Determine the (X, Y) coordinate at the center of the cell enclosing the given text.  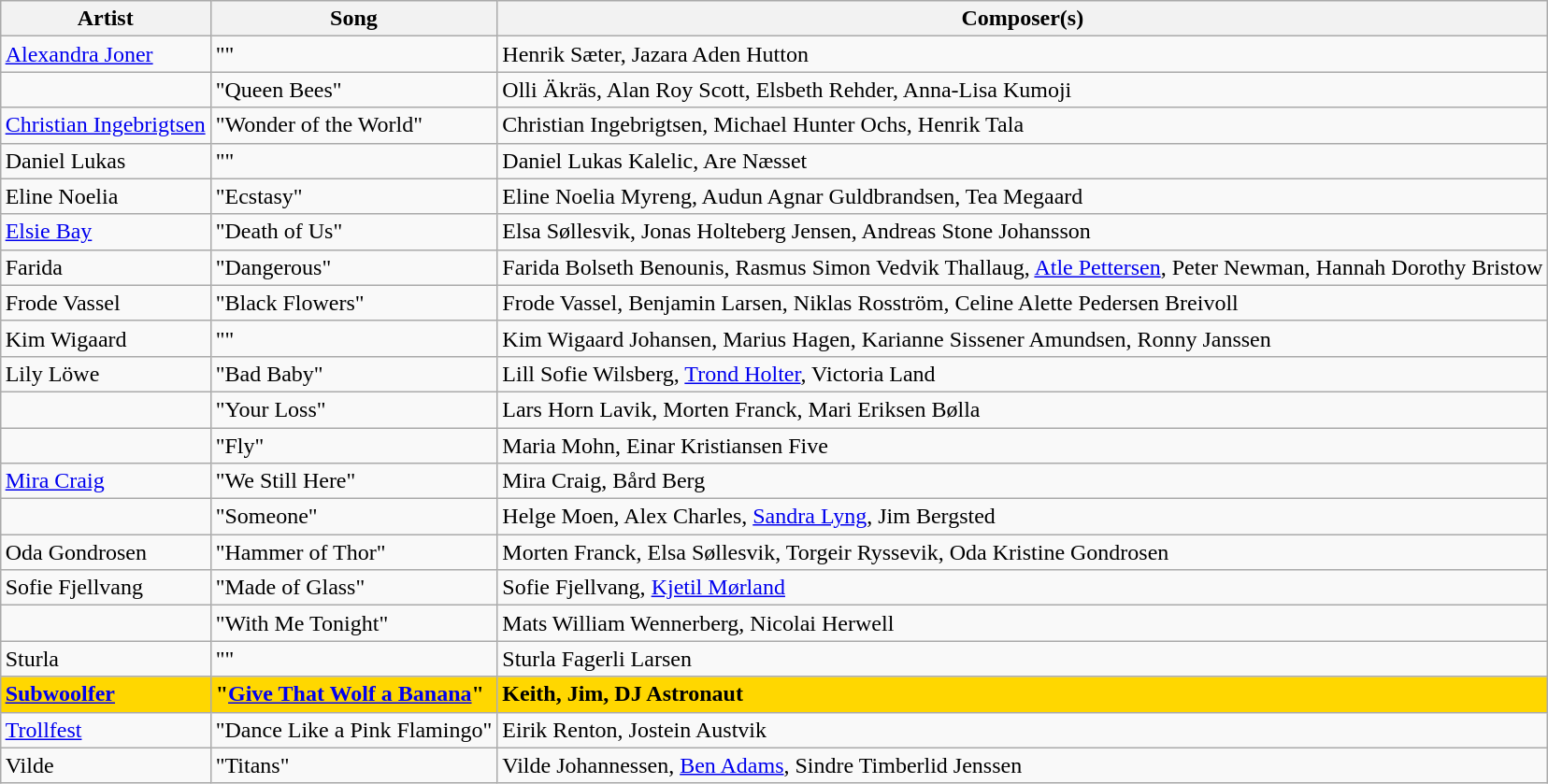
Helge Moen, Alex Charles, Sandra Lyng, Jim Bergsted (1023, 517)
"Someone" (353, 517)
"Ecstasy" (353, 196)
Christian Ingebrigtsen (105, 125)
Maria Mohn, Einar Kristiansen Five (1023, 446)
Kim Wigaard Johansen, Marius Hagen, Karianne Sissener Amundsen, Ronny Janssen (1023, 338)
"Queen Bees" (353, 90)
Mira Craig (105, 481)
Farida Bolseth Benounis, Rasmus Simon Vedvik Thallaug, Atle Pettersen, Peter Newman, Hannah Dorothy Bristow (1023, 267)
Sofie Fjellvang, Kjetil Mørland (1023, 588)
Elsa Søllesvik, Jonas Holteberg Jensen, Andreas Stone Johansson (1023, 232)
Farida (105, 267)
Morten Franck, Elsa Søllesvik, Torgeir Ryssevik, Oda Kristine Gondrosen (1023, 552)
"Wonder of the World" (353, 125)
Eline Noelia (105, 196)
Frode Vassel (105, 303)
Eirik Renton, Jostein Austvik (1023, 730)
Subwoolfer (105, 694)
Eline Noelia Myreng, Audun Agnar Guldbrandsen, Tea Megaard (1023, 196)
Song (353, 19)
Henrik Sæter, Jazara Aden Hutton (1023, 54)
Kim Wigaard (105, 338)
Trollfest (105, 730)
Sofie Fjellvang (105, 588)
Lill Sofie Wilsberg, Trond Holter, Victoria Land (1023, 374)
Olli Äkräs, Alan Roy Scott, Elsbeth Rehder, Anna-Lisa Kumoji (1023, 90)
"Your Loss" (353, 409)
Vilde Johannessen, Ben Adams, Sindre Timberlid Jenssen (1023, 765)
Sturla (105, 659)
Daniel Lukas Kalelic, Are Næsset (1023, 161)
Mats William Wennerberg, Nicolai Herwell (1023, 623)
Alexandra Joner (105, 54)
Elsie Bay (105, 232)
Lily Löwe (105, 374)
"Death of Us" (353, 232)
"Hammer of Thor" (353, 552)
Sturla Fagerli Larsen (1023, 659)
Vilde (105, 765)
"Dangerous" (353, 267)
Artist (105, 19)
"Give That Wolf a Banana" (353, 694)
"With Me Tonight" (353, 623)
Daniel Lukas (105, 161)
Lars Horn Lavik, Morten Franck, Mari Eriksen Bølla (1023, 409)
"Bad Baby" (353, 374)
"Fly" (353, 446)
Oda Gondrosen (105, 552)
"Dance Like a Pink Flamingo" (353, 730)
Composer(s) (1023, 19)
Frode Vassel, Benjamin Larsen, Niklas Rosström, Celine Alette Pedersen Breivoll (1023, 303)
"We Still Here" (353, 481)
Keith, Jim, DJ Astronaut (1023, 694)
"Black Flowers" (353, 303)
Christian Ingebrigtsen, Michael Hunter Ochs, Henrik Tala (1023, 125)
"Titans" (353, 765)
Mira Craig, Bård Berg (1023, 481)
"Made of Glass" (353, 588)
